From the cell containing the given text, extract its center point as (X, Y) coordinate. 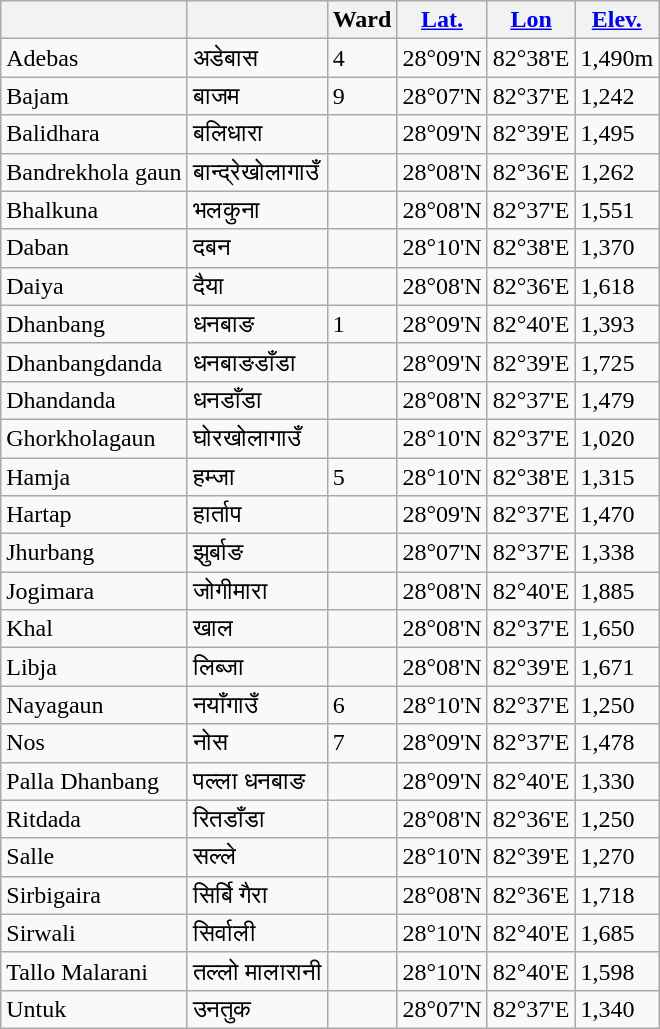
तल्लो मालारानी (257, 971)
1,262 (617, 172)
Daiya (94, 286)
नयाँगाउँ (257, 705)
Salle (94, 857)
1,020 (617, 438)
पल्ला धनबाङ (257, 781)
1,618 (617, 286)
Untuk (94, 1009)
1,725 (617, 362)
भलकुना (257, 210)
1,479 (617, 400)
1,330 (617, 781)
Ward (362, 20)
1,315 (617, 477)
Sirwali (94, 933)
Ghorkholagaun (94, 438)
Hamja (94, 477)
1,598 (617, 971)
6 (362, 705)
Balidhara (94, 134)
दबन (257, 248)
1,490m (617, 58)
Dhandanda (94, 400)
7 (362, 743)
Elev. (617, 20)
Adebas (94, 58)
उनतुक (257, 1009)
Hartap (94, 515)
Jhurbang (94, 553)
Lon (531, 20)
Sirbigaira (94, 895)
सिर्बि गैरा (257, 895)
1,370 (617, 248)
रितडाँडा (257, 819)
5 (362, 477)
Bajam (94, 96)
अडेबास (257, 58)
धनडाँडा (257, 400)
1,470 (617, 515)
Dhanbangdanda (94, 362)
धनबाङडाँडा (257, 362)
जोगीमारा (257, 591)
हार्ताप (257, 515)
Nayagaun (94, 705)
Dhanbang (94, 324)
सल्ले (257, 857)
झुर्बाङ (257, 553)
1,650 (617, 629)
Tallo Malarani (94, 971)
Palla Dhanbang (94, 781)
Nos (94, 743)
1,551 (617, 210)
1,685 (617, 933)
Khal (94, 629)
1 (362, 324)
9 (362, 96)
1,495 (617, 134)
सिर्वाली (257, 933)
1,718 (617, 895)
खाल (257, 629)
हम्जा (257, 477)
4 (362, 58)
लिब्जा (257, 667)
बान्द्रेखोलागाउँ (257, 172)
1,338 (617, 553)
Bandrekhola gaun (94, 172)
Libja (94, 667)
Ritdada (94, 819)
1,270 (617, 857)
घोरखोलागाउँ (257, 438)
1,478 (617, 743)
1,242 (617, 96)
दैया (257, 286)
1,885 (617, 591)
Lat. (442, 20)
नोस (257, 743)
Daban (94, 248)
1,340 (617, 1009)
बाजम (257, 96)
1,671 (617, 667)
Bhalkuna (94, 210)
Jogimara (94, 591)
धनबाङ (257, 324)
बलिधारा (257, 134)
1,393 (617, 324)
